Return (X, Y) of the center of cell containing provided text 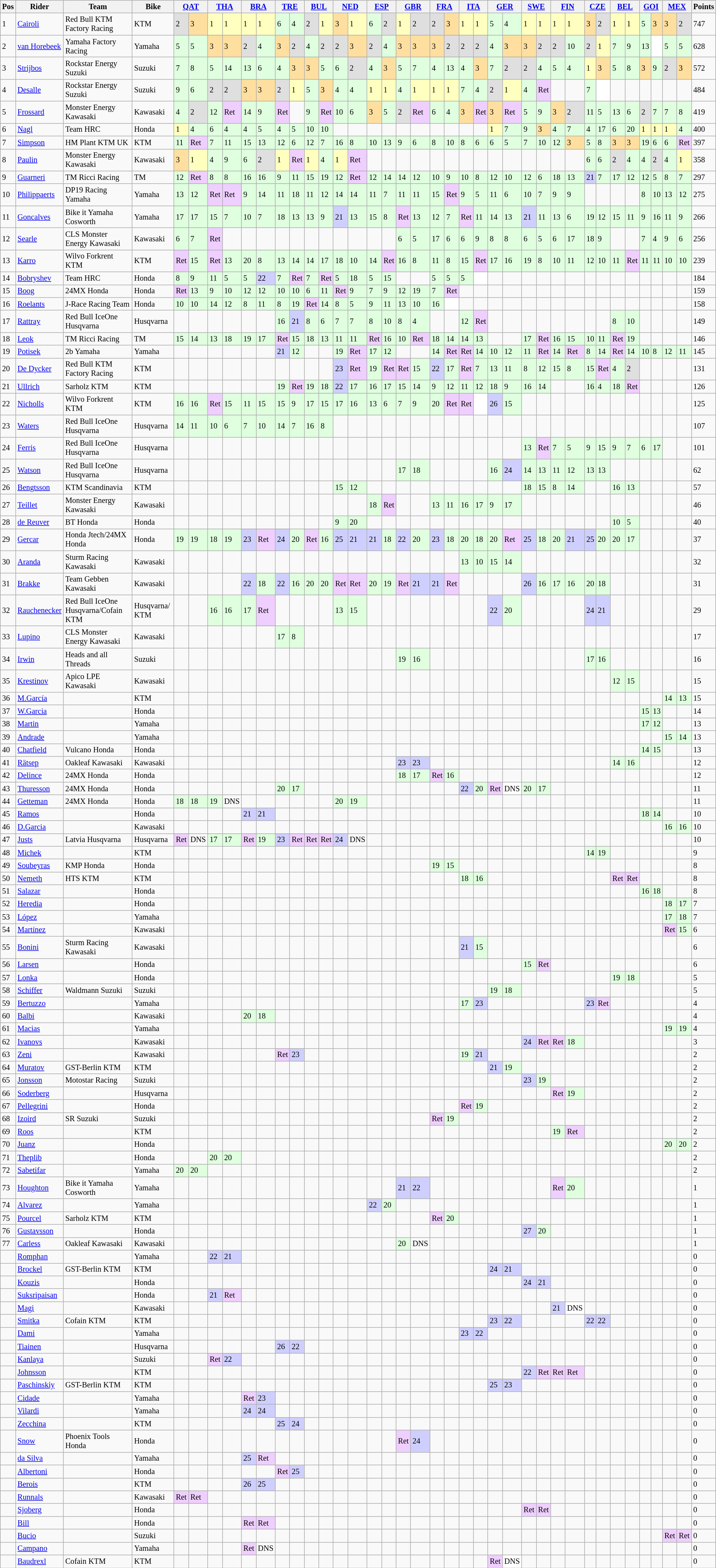
Kanlaya (40, 1359)
Thuresson (40, 789)
Jonsson (40, 1080)
Izoird (40, 1119)
Waldmann Suzuki (98, 990)
Red Bull IceOne Husqvarna/Cofain KTM (98, 610)
Philippaerts (40, 195)
74 (8, 1205)
44 (8, 801)
Carless (40, 1244)
126 (704, 386)
Irwin (40, 659)
56 (8, 965)
65 (8, 1080)
Rider (40, 6)
FRA (444, 6)
Schiffer (40, 990)
Campano (40, 1549)
BEL (625, 6)
54 (8, 930)
Juanz (40, 1144)
39 (8, 737)
Bucio (40, 1536)
35 (8, 681)
747 (704, 24)
61 (8, 1029)
Vilardi (40, 1411)
Gercar (40, 540)
297 (704, 177)
146 (704, 339)
256 (704, 239)
Bike (153, 6)
Houghton (40, 1188)
145 (704, 352)
Searle (40, 239)
Ullrich (40, 386)
QAT (191, 6)
Salazar (40, 891)
Rattray (40, 321)
63 (8, 1055)
484 (704, 90)
49 (8, 866)
Yamaha Factory Racing (98, 46)
55 (8, 947)
Bertuzzo (40, 1003)
Brakke (40, 584)
SR Suzuki (98, 1119)
Aranda (40, 562)
184 (704, 278)
572 (704, 68)
van Horebeek (40, 46)
Roelants (40, 304)
400 (704, 129)
59 (8, 1003)
Apico LPE Kawasaki (98, 681)
75 (8, 1218)
Zecchina (40, 1424)
Berois (40, 1484)
GBR (413, 6)
BUL (319, 6)
López (40, 917)
ESP (381, 6)
Roos (40, 1132)
Nicholls (40, 404)
Team (98, 6)
Nagl (40, 129)
de Reuver (40, 522)
48 (8, 853)
131 (704, 369)
GOI (651, 6)
Ferris (40, 448)
Paulin (40, 160)
Husqvarna/ KTM (153, 610)
HTS KTM (98, 878)
239 (704, 261)
Pourcel (40, 1218)
158 (704, 304)
DP19 Racing Yamaha (98, 195)
69 (8, 1132)
58 (8, 990)
Tiainen (40, 1347)
SWE (536, 6)
Desalle (40, 90)
Soderberg (40, 1093)
HM Plant KTM UK (98, 142)
Chatfield (40, 750)
Michek (40, 853)
Watson (40, 470)
Larsen (40, 965)
NED (350, 6)
358 (704, 160)
Magi (40, 1308)
28 (8, 522)
Cidade (40, 1398)
W.Garcia (40, 711)
77 (8, 1244)
Motostar Racing (98, 1080)
KMP Honda (98, 866)
Getteman (40, 801)
Boog (40, 291)
Cairoli (40, 24)
149 (704, 321)
Delince (40, 776)
Goncalves (40, 217)
64 (8, 1067)
Honda Jtech/24MX Honda (98, 540)
BRA (259, 6)
Bobryshev (40, 278)
BT Honda (98, 522)
36 (8, 698)
GER (505, 6)
101 (704, 448)
419 (704, 112)
Sjoberg (40, 1510)
TRE (290, 6)
Team Gebben Kawasaki (98, 584)
Rauchenecker (40, 610)
FIN (567, 6)
67 (8, 1106)
159 (704, 291)
38 (8, 724)
Potisek (40, 352)
70 (8, 1144)
73 (8, 1188)
52 (8, 904)
Soubeyras (40, 866)
45 (8, 814)
Macias (40, 1029)
Pellegrini (40, 1106)
Theplib (40, 1157)
Ivanovs (40, 1042)
Heads and all Threads (98, 659)
397 (704, 142)
MEX (677, 6)
CZE (598, 6)
53 (8, 917)
Pos (8, 6)
66 (8, 1093)
Simpson (40, 142)
Romphan (40, 1257)
Bill (40, 1523)
Lupino (40, 637)
Zeni (40, 1055)
Paschinskiy (40, 1385)
KTM Scandinavia (98, 487)
Alvarez (40, 1205)
THA (225, 6)
Runnals (40, 1497)
Nemeth (40, 878)
Karro (40, 261)
Points (704, 6)
107 (704, 426)
M.García (40, 698)
da Silva (40, 1458)
Leok (40, 339)
Smitka (40, 1321)
628 (704, 46)
Dami (40, 1334)
47 (8, 840)
Strijbos (40, 68)
Suksripaisan (40, 1295)
275 (704, 195)
Balbi (40, 1016)
Muratov (40, 1067)
33 (8, 637)
Phoenix Tools Honda (98, 1441)
Guarneri (40, 177)
60 (8, 1016)
34 (8, 659)
Andrade (40, 737)
42 (8, 776)
De Dycker (40, 369)
266 (704, 217)
51 (8, 891)
J-Race Racing Team (98, 304)
Latvia Husqvarna (98, 840)
Snow (40, 1441)
Kouzis (40, 1282)
Sabetifar (40, 1170)
Bengtsson (40, 487)
Albertoni (40, 1471)
50 (8, 878)
Justs (40, 840)
Brockel (40, 1269)
Ramos (40, 814)
Frossard (40, 112)
Heredia (40, 904)
D.Garcia (40, 827)
43 (8, 789)
Teillet (40, 505)
Bonini (40, 947)
ITA (474, 6)
Rätsep (40, 763)
41 (8, 763)
125 (704, 404)
Gustavsson (40, 1231)
Lonka (40, 978)
Martínez (40, 930)
68 (8, 1119)
Vulcano Honda (98, 750)
72 (8, 1170)
Johnsson (40, 1372)
Waters (40, 426)
Martin (40, 724)
30 (8, 562)
71 (8, 1157)
Baudrexl (40, 1562)
76 (8, 1231)
2b Yamaha (98, 352)
Krestinov (40, 681)
